Determine the (x, y) coordinate at the center of the cell enclosing the given text.  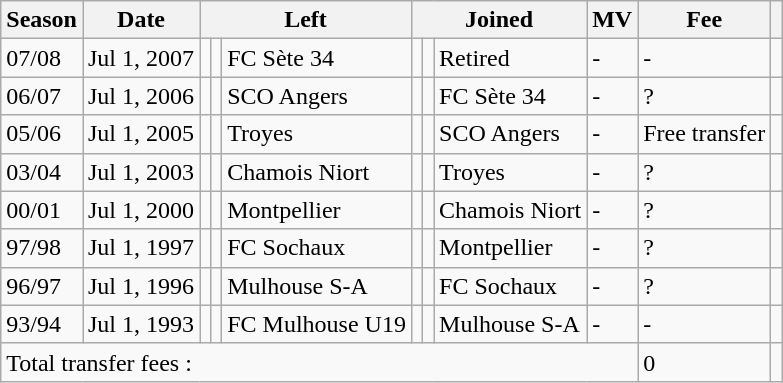
FC Mulhouse U19 (317, 324)
Season (42, 20)
Jul 1, 2005 (140, 134)
07/08 (42, 58)
97/98 (42, 248)
06/07 (42, 96)
Jul 1, 1996 (140, 286)
Jul 1, 2007 (140, 58)
Free transfer (704, 134)
MV (612, 20)
Jul 1, 1997 (140, 248)
05/06 (42, 134)
Retired (510, 58)
96/97 (42, 286)
Jul 1, 2000 (140, 210)
93/94 (42, 324)
0 (704, 362)
Total transfer fees : (320, 362)
00/01 (42, 210)
Jul 1, 1993 (140, 324)
03/04 (42, 172)
Jul 1, 2003 (140, 172)
Date (140, 20)
Left (306, 20)
Jul 1, 2006 (140, 96)
Fee (704, 20)
Joined (498, 20)
